Determine the [X, Y] coordinate at the center of the cell enclosing the given text.  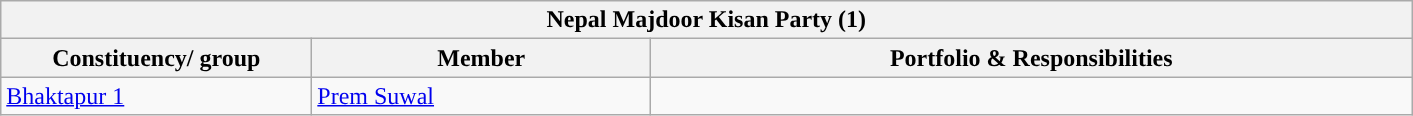
Portfolio & Responsibilities [1032, 58]
Prem Suwal [482, 96]
Member [482, 58]
Constituency/ group [156, 58]
Nepal Majdoor Kisan Party (1) [706, 20]
Bhaktapur 1 [156, 96]
